Identify which cell holds the provided text, then report its (x, y) central coordinate. 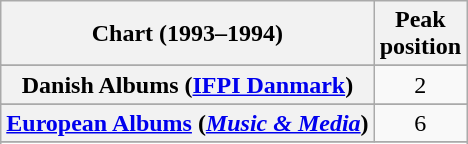
2 (420, 85)
Peakposition (420, 34)
Chart (1993–1994) (188, 34)
European Albums (Music & Media) (188, 123)
Danish Albums (IFPI Danmark) (188, 85)
6 (420, 123)
